Determine the (x, y) coordinate at the center of the cell enclosing the given text.  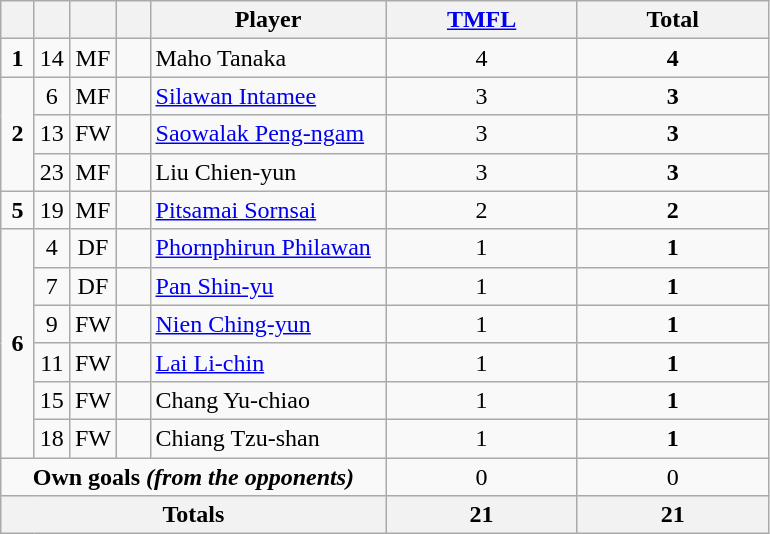
Pan Shin-yu (268, 286)
Lai Li-chin (268, 362)
Player (268, 20)
Chang Yu-chiao (268, 400)
TMFL (482, 20)
14 (52, 58)
11 (52, 362)
Nien Ching-yun (268, 324)
5 (18, 210)
Totals (194, 515)
Pitsamai Sornsai (268, 210)
Phornphirun Philawan (268, 248)
13 (52, 134)
Own goals (from the opponents) (194, 477)
9 (52, 324)
7 (52, 286)
19 (52, 210)
Liu Chien-yun (268, 172)
18 (52, 438)
Maho Tanaka (268, 58)
15 (52, 400)
Silawan Intamee (268, 96)
23 (52, 172)
Chiang Tzu-shan (268, 438)
Saowalak Peng-ngam (268, 134)
Total (672, 20)
